Provide the (X, Y) coordinate of the cell's center where the given text is located.  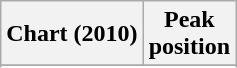
Peakposition (189, 34)
Chart (2010) (72, 34)
